Identify which cell holds the provided text, then report its (X, Y) central coordinate. 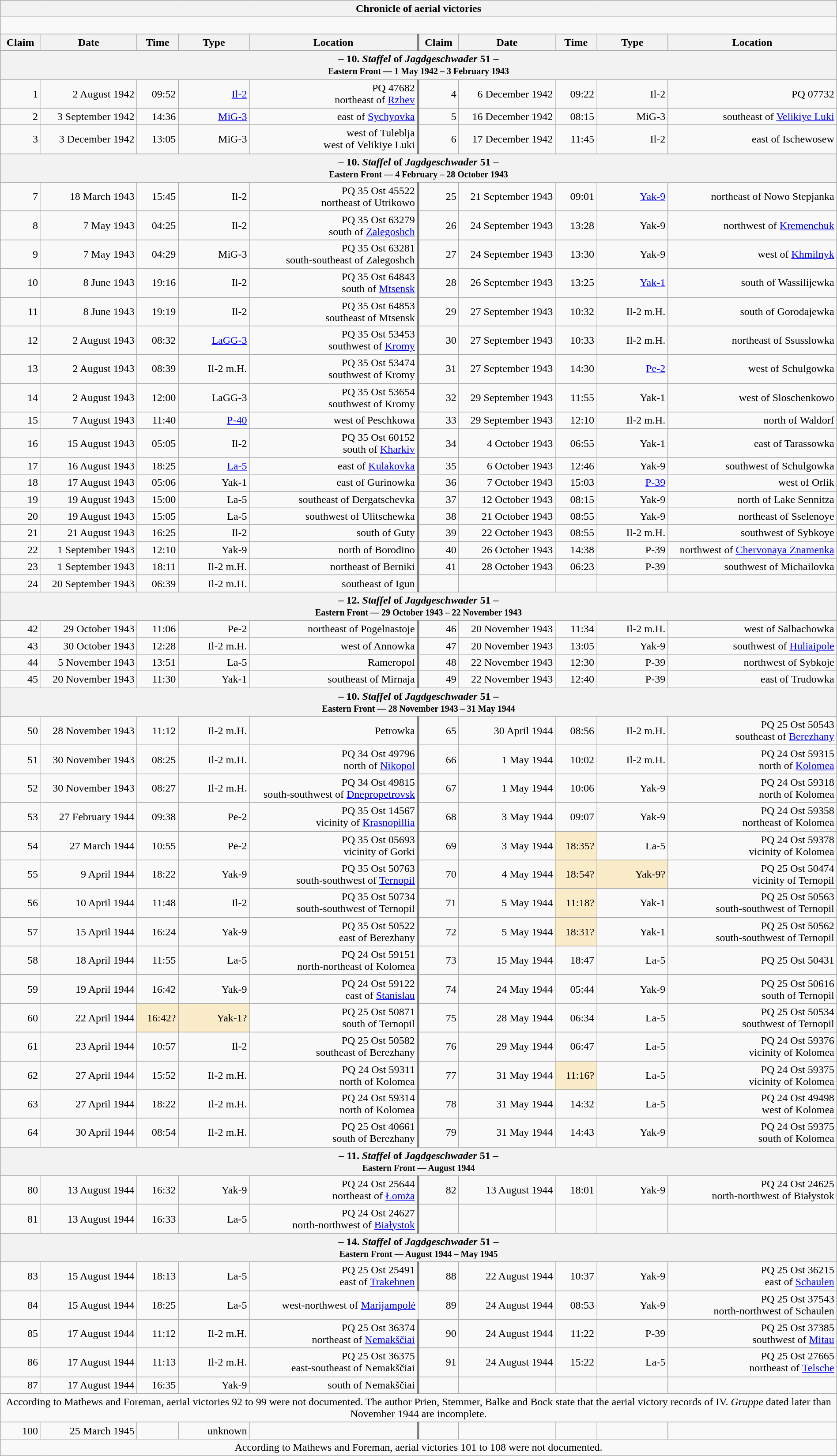
southwest of Ulitschewka (334, 516)
7 October 1943 (507, 483)
57 (20, 932)
21 (20, 533)
5 November 1943 (88, 663)
southwest of Huliaipole (752, 645)
PQ 24 Ost 59375vicinity of Kolomea (752, 1075)
33 (439, 420)
08:25 (158, 760)
05:05 (158, 443)
PQ 25 Ost 27665 northeast of Telsche (752, 1362)
PQ 24 Ost 59318 north of Kolomea (752, 788)
10:02 (576, 760)
15:45 (158, 197)
PQ 25 Ost 36374 northeast of Nemakščiai (334, 1333)
11:13 (158, 1362)
3 September 1942 (88, 116)
PQ 35 Ost 63281 south-southeast of Zalegoshch (334, 254)
PQ 24 Ost 59315 north of Kolomea (752, 760)
PQ 35 Ost 50763 south-southwest of Ternopil (334, 874)
18:13 (158, 1276)
southeast of Velikiye Luki (752, 116)
22 (20, 550)
54 (20, 845)
PQ 25 Ost 50582 southeast of Berezhany (334, 1047)
16:42 (158, 989)
east of Ischewosew (752, 139)
75 (439, 1017)
25 (439, 197)
15 August 1943 (88, 443)
PQ 25 Ost 50543 southeast of Berezhany (752, 731)
14:32 (576, 1104)
26 September 1943 (507, 282)
PQ 24 Ost 59378vicinity of Kolomea (752, 845)
22 August 1944 (507, 1276)
15 May 1944 (507, 960)
68 (439, 817)
21 August 1943 (88, 533)
77 (439, 1075)
62 (20, 1075)
10:57 (158, 1047)
30 October 1943 (88, 645)
23 April 1944 (88, 1047)
76 (439, 1047)
PQ 35 Ost 53474 southwest of Kromy (334, 369)
18:54? (576, 874)
50 (20, 731)
9 (20, 254)
14 (20, 398)
southeast of Mirnaja (334, 679)
28 November 1943 (88, 731)
7 August 1943 (88, 420)
PQ 35 Ost 63279 south of Zalegoshch (334, 225)
18:11 (158, 567)
PQ 24 Ost 59358 northeast of Kolomea (752, 817)
17 December 1942 (507, 139)
north of Lake Sennitza (752, 499)
72 (439, 932)
14:43 (576, 1133)
– 11. Staffel of Jagdgeschwader 51 –Eastern Front — August 1944 (418, 1161)
11:34 (576, 629)
northwest of Sybkoje (752, 663)
14:30 (576, 369)
86 (20, 1362)
83 (20, 1276)
67 (439, 788)
13:25 (576, 282)
41 (439, 567)
73 (439, 960)
19 April 1944 (88, 989)
06:34 (576, 1017)
PQ 35 Ost 64843 south of Mtsensk (334, 282)
29 October 1943 (88, 629)
16:25 (158, 533)
40 (439, 550)
08:56 (576, 731)
08:27 (158, 788)
09:52 (158, 94)
16:32 (158, 1190)
PQ 24 Ost 59122 east of Stanislau (334, 989)
PQ 35 Ost 53453 southwest of Kromy (334, 341)
19 (20, 499)
22 April 1944 (88, 1017)
05:06 (158, 483)
15:00 (158, 499)
PQ 25 Ost 36215 east of Schaulen (752, 1276)
20 (20, 516)
west of Peschkowa (334, 420)
08:53 (576, 1305)
12 (20, 341)
4 (439, 94)
09:01 (576, 197)
19:16 (158, 282)
east of Sychyovka (334, 116)
PQ 24 Ost 59311 north of Kolomea (334, 1075)
13:28 (576, 225)
PQ 35 Ost 64853 southeast of Mtsensk (334, 311)
42 (20, 629)
74 (439, 989)
60 (20, 1017)
east of Tarassowka (752, 443)
49 (439, 679)
71 (439, 903)
22 October 1943 (507, 533)
PQ 24 Ost 59314 north of Kolomea (334, 1104)
81 (20, 1219)
11:06 (158, 629)
PQ 25 Ost 50474vicinity of Ternopil (752, 874)
31 (439, 369)
PQ 35 Ost 05693vicinity of Gorki (334, 845)
15:05 (158, 516)
13:30 (576, 254)
PQ 07732 (752, 94)
PQ 24 Ost 59376vicinity of Kolomea (752, 1047)
10 April 1944 (88, 903)
PQ 35 Ost 50522 east of Berezhany (334, 932)
11:45 (576, 139)
unknown (214, 1430)
12:00 (158, 398)
16 December 1942 (507, 116)
27 (439, 254)
18 April 1944 (88, 960)
Yak-1? (214, 1017)
14:38 (576, 550)
northwest of Kremenchuk (752, 225)
59 (20, 989)
3 December 1942 (88, 139)
80 (20, 1190)
89 (439, 1305)
6 October 1943 (507, 466)
southeast of Dergatschevka (334, 499)
11 (20, 311)
08:54 (158, 1133)
18:31? (576, 932)
13:51 (158, 663)
06:47 (576, 1047)
PQ 25 Ost 50534 southwest of Ternopil (752, 1017)
west of Orlik (752, 483)
27 March 1944 (88, 845)
34 (439, 443)
PQ 25 Ost 50562 south-southwest of Ternopil (752, 932)
66 (439, 760)
18 (20, 483)
PQ 24 Ost 24625 north-northwest of Białystok (752, 1190)
southwest of Sybkoye (752, 533)
29 (439, 311)
18:01 (576, 1190)
5 (439, 116)
8 (20, 225)
19:19 (158, 311)
PQ 25 Ost 37543 north-northwest of Schaulen (752, 1305)
16 August 1943 (88, 466)
– 10. Staffel of Jagdgeschwader 51 –Eastern Front — 4 February – 28 October 1943 (418, 168)
15:03 (576, 483)
21 September 1943 (507, 197)
18:47 (576, 960)
PQ 25 Ost 37385 southwest of Mitau (752, 1333)
24 (20, 583)
79 (439, 1133)
88 (439, 1276)
south of Guty (334, 533)
100 (20, 1430)
58 (20, 960)
PQ 25 Ost 36375 east-southeast of Nemakščiai (334, 1362)
28 May 1944 (507, 1017)
10:33 (576, 341)
1 (20, 94)
30 (439, 341)
39 (439, 533)
northeast of Nowo Stepjanka (752, 197)
18 March 1943 (88, 197)
south of Nemakščiai (334, 1385)
16:42? (158, 1017)
36 (439, 483)
16:24 (158, 932)
6 December 1942 (507, 94)
06:55 (576, 443)
38 (439, 516)
21 October 1943 (507, 516)
45 (20, 679)
12:28 (158, 645)
13 (20, 369)
P-40 (214, 420)
12:30 (576, 663)
09:22 (576, 94)
47 (439, 645)
52 (20, 788)
south of Wassilijewka (752, 282)
PQ 34 Ost 49796 north of Nikopol (334, 760)
4 October 1943 (507, 443)
18:35? (576, 845)
12:46 (576, 466)
65 (439, 731)
PQ 24 Ost 59375 south of Kolomea (752, 1133)
82 (439, 1190)
PQ 25 Ost 25491 east of Trakehnen (334, 1276)
2 August 1942 (88, 94)
north of Waldorf (752, 420)
26 (439, 225)
According to Mathews and Foreman, aerial victories 101 to 108 were not documented. (418, 1447)
08:32 (158, 341)
west of Sloschenkowo (752, 398)
east of Gurinowka (334, 483)
28 October 1943 (507, 567)
– 10. Staffel of Jagdgeschwader 51 –Eastern Front — 1 May 1942 – 3 February 1943 (418, 65)
55 (20, 874)
90 (439, 1333)
61 (20, 1047)
6 (439, 139)
PQ 25 Ost 50563 south-southwest of Ternopil (752, 903)
12:40 (576, 679)
northwest of Chervonaya Znamenka (752, 550)
PQ 24 Ost 59151 north-northeast of Kolomea (334, 960)
west of Salbachowka (752, 629)
west of Tuleblja west of Velikiye Luki (334, 139)
28 (439, 282)
17 August 1943 (88, 483)
12 October 1943 (507, 499)
43 (20, 645)
PQ 35 Ost 50734 south-southwest of Ternopil (334, 903)
west of Khmilnyk (752, 254)
west of Annowka (334, 645)
78 (439, 1104)
04:29 (158, 254)
44 (20, 663)
3 (20, 139)
53 (20, 817)
– 12. Staffel of Jagdgeschwader 51 –Eastern Front — 29 October 1943 – 22 November 1943 (418, 606)
48 (439, 663)
northeast of Ssusslowka (752, 341)
17 (20, 466)
70 (439, 874)
85 (20, 1333)
PQ 25 Ost 50616 south of Ternopil (752, 989)
51 (20, 760)
16:35 (158, 1385)
7 (20, 197)
24 May 1944 (507, 989)
15 (20, 420)
06:23 (576, 567)
northeast of Berniki (334, 567)
20 September 1943 (88, 583)
PQ 35 Ost 14567vicinity of Krasnopillia (334, 817)
north of Borodino (334, 550)
9 April 1944 (88, 874)
63 (20, 1104)
PQ 34 Ost 49815 south-southwest of Dnepropetrovsk (334, 788)
– 14. Staffel of Jagdgeschwader 51 –Eastern Front — August 1944 – May 1945 (418, 1248)
Petrowka (334, 731)
10:32 (576, 311)
west of Schulgowka (752, 369)
11:18? (576, 903)
PQ 24 Ost 24627 north-northwest of Białystok (334, 1219)
35 (439, 466)
PQ 25 Ost 50871 south of Ternopil (334, 1017)
northeast of Pogelnastoje (334, 629)
84 (20, 1305)
southeast of Igun (334, 583)
04:25 (158, 225)
PQ 35 Ost 53654 southwest of Kromy (334, 398)
16:33 (158, 1219)
4 May 1944 (507, 874)
PQ 25 Ost 40661 south of Berezhany (334, 1133)
southwest of Michailovka (752, 567)
– 10. Staffel of Jagdgeschwader 51 –Eastern Front — 28 November 1943 – 31 May 1944 (418, 702)
PQ 25 Ost 50431 (752, 960)
69 (439, 845)
25 March 1945 (88, 1430)
37 (439, 499)
10:06 (576, 788)
15:52 (158, 1075)
southwest of Schulgowka (752, 466)
64 (20, 1133)
10:55 (158, 845)
29 May 1944 (507, 1047)
PQ 35 Ost 60152 south of Kharkiv (334, 443)
PQ 47682 northeast of Rzhev (334, 94)
northeast of Sselenoye (752, 516)
PQ 35 Ost 45522 northeast of Utrikowo (334, 197)
2 (20, 116)
14:36 (158, 116)
PQ 24 Ost 49498 west of Kolomea (752, 1104)
91 (439, 1362)
11:22 (576, 1333)
26 October 1943 (507, 550)
05:44 (576, 989)
27 February 1944 (88, 817)
16 (20, 443)
06:39 (158, 583)
11:48 (158, 903)
09:07 (576, 817)
09:38 (158, 817)
Yak-9? (632, 874)
south of Gorodajewka (752, 311)
10 (20, 282)
56 (20, 903)
11:30 (158, 679)
32 (439, 398)
11:16? (576, 1075)
Chronicle of aerial victories (418, 9)
87 (20, 1385)
15 April 1944 (88, 932)
46 (439, 629)
PQ 24 Ost 25644 northeast of Łomża (334, 1190)
23 (20, 567)
Rameropol (334, 663)
15:22 (576, 1362)
east of Kulakovka (334, 466)
east of Trudowka (752, 679)
west-northwest of Marijampolė (334, 1305)
10:37 (576, 1276)
08:39 (158, 369)
11:40 (158, 420)
